For the text-containing cell, return its midpoint in (x, y) coordinate format. 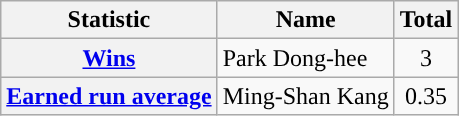
Park Dong-hee (306, 58)
Name (306, 20)
Earned run average (109, 96)
3 (426, 58)
Ming-Shan Kang (306, 96)
Wins (109, 58)
0.35 (426, 96)
Total (426, 20)
Statistic (109, 20)
